Scan for the cell matching the given text and deliver its (x, y) coordinate at center. 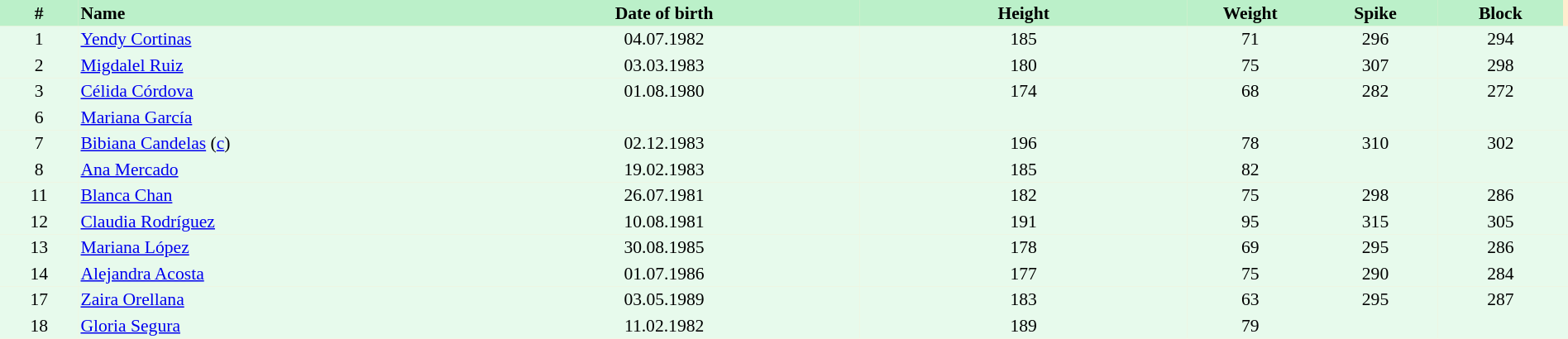
82 (1250, 169)
63 (1250, 299)
282 (1374, 91)
14 (39, 274)
302 (1500, 144)
6 (39, 117)
68 (1250, 91)
19.02.1983 (664, 169)
174 (1024, 91)
69 (1250, 248)
79 (1250, 326)
02.12.1983 (664, 144)
Blanca Chan (273, 195)
78 (1250, 144)
Bibiana Candelas (c) (273, 144)
8 (39, 169)
191 (1024, 222)
272 (1500, 91)
Height (1024, 13)
1 (39, 40)
290 (1374, 274)
Name (273, 13)
Ana Mercado (273, 169)
17 (39, 299)
71 (1250, 40)
Alejandra Acosta (273, 274)
310 (1374, 144)
11 (39, 195)
01.07.1986 (664, 274)
Yendy Cortinas (273, 40)
Célida Córdova (273, 91)
182 (1024, 195)
Migdalel Ruiz (273, 65)
Block (1500, 13)
13 (39, 248)
95 (1250, 222)
196 (1024, 144)
18 (39, 326)
315 (1374, 222)
Spike (1374, 13)
11.02.1982 (664, 326)
305 (1500, 222)
Mariana López (273, 248)
01.08.1980 (664, 91)
183 (1024, 299)
3 (39, 91)
Mariana García (273, 117)
294 (1500, 40)
287 (1500, 299)
284 (1500, 274)
296 (1374, 40)
10.08.1981 (664, 222)
03.05.1989 (664, 299)
Zaira Orellana (273, 299)
26.07.1981 (664, 195)
180 (1024, 65)
7 (39, 144)
178 (1024, 248)
189 (1024, 326)
177 (1024, 274)
12 (39, 222)
Claudia Rodríguez (273, 222)
Gloria Segura (273, 326)
Date of birth (664, 13)
307 (1374, 65)
2 (39, 65)
03.03.1983 (664, 65)
Weight (1250, 13)
# (39, 13)
30.08.1985 (664, 248)
04.07.1982 (664, 40)
